From the cell containing the given text, extract its center point as (X, Y) coordinate. 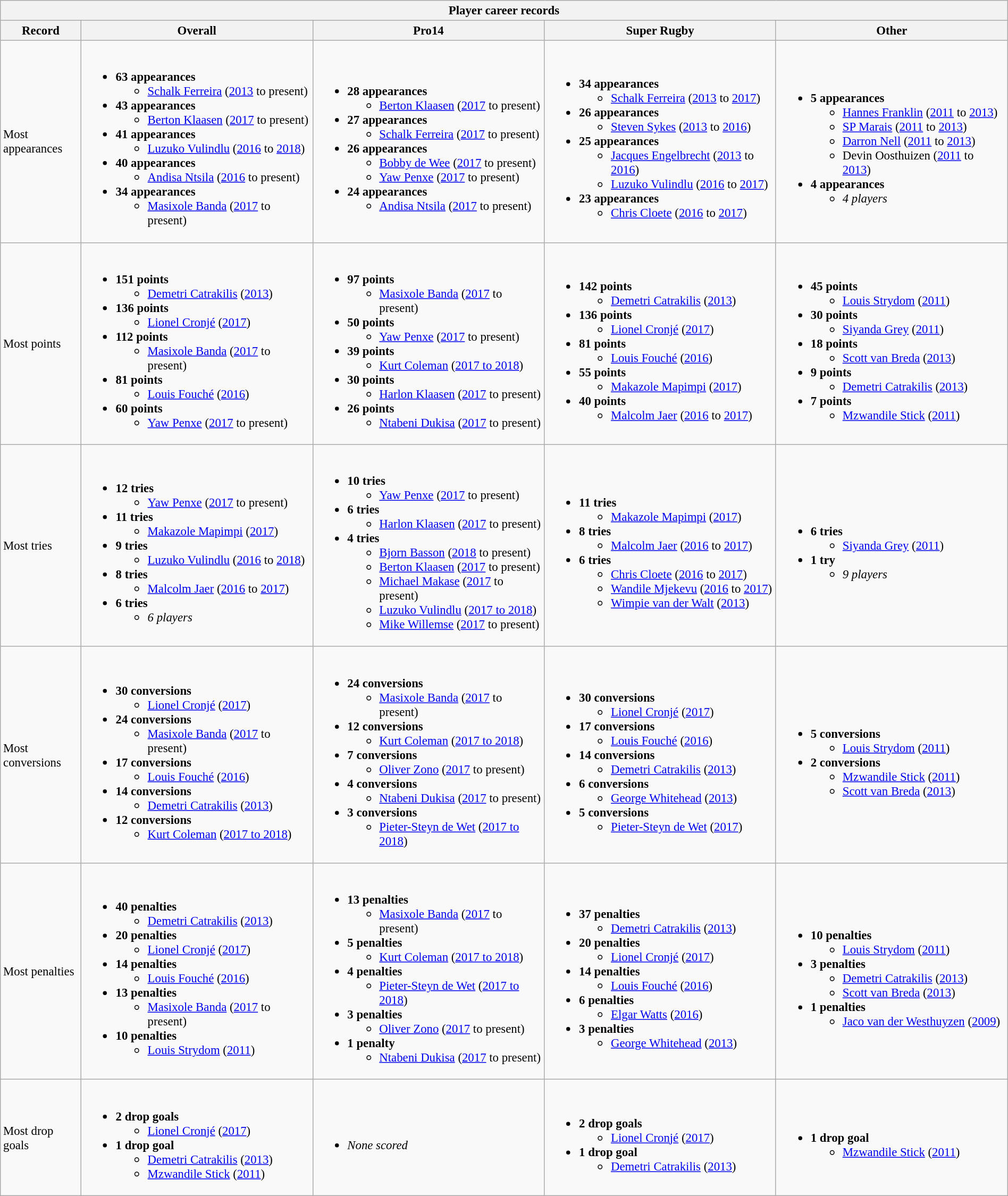
Most penalties (41, 972)
Pro14 (429, 31)
Player career records (504, 11)
Record (41, 31)
5 conversionsLouis Strydom (2011)2 conversionsMzwandile Stick (2011)Scott van Breda (2013) (892, 755)
1 drop goalMzwandile Stick (2011) (892, 1138)
Super Rugby (660, 31)
Most appearances (41, 141)
10 penaltiesLouis Strydom (2011)3 penaltiesDemetri Catrakilis (2013)Scott van Breda (2013)1 penaltiesJaco van der Westhuyzen (2009) (892, 972)
2 drop goalsLionel Cronjé (2017)1 drop goalDemetri Catrakilis (2013) (660, 1138)
Most conversions (41, 755)
Other (892, 31)
2 drop goalsLionel Cronjé (2017)1 drop goalDemetri Catrakilis (2013)Mzwandile Stick (2011) (197, 1138)
5 appearancesHannes Franklin (2011 to 2013)SP Marais (2011 to 2013)Darron Nell (2011 to 2013)Devin Oosthuizen (2011 to 2013)4 appearances4 players (892, 141)
None scored (429, 1138)
Most drop goals (41, 1138)
Overall (197, 31)
Most points (41, 343)
Most tries (41, 545)
6 triesSiyanda Grey (2011)1 try9 players (892, 545)
